For the text-containing cell, return its midpoint in (X, Y) coordinate format. 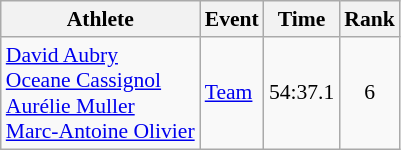
Athlete (100, 19)
Event (232, 19)
6 (370, 93)
Time (302, 19)
David AubryOceane CassignolAurélie MullerMarc-Antoine Olivier (100, 93)
54:37.1 (302, 93)
Rank (370, 19)
Team (232, 93)
